Identify which cell holds the provided text, then report its [x, y] central coordinate. 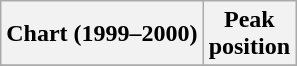
Chart (1999–2000) [102, 34]
Peakposition [249, 34]
